Provide the [X, Y] coordinate of the cell's center where the given text is located.  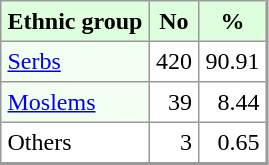
% [233, 21]
90.91 [233, 61]
Serbs [75, 61]
39 [174, 102]
Ethnic group [75, 21]
420 [174, 61]
Others [75, 142]
0.65 [233, 142]
3 [174, 142]
Moslems [75, 102]
No [174, 21]
8.44 [233, 102]
